Extract the (x, y) coordinate from the center of the cell holding the provided text.  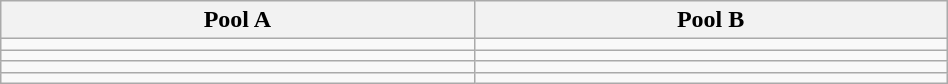
Pool B (710, 20)
Pool A (238, 20)
